Return the [x, y] coordinate for the center point of the cell that contains the specified text.  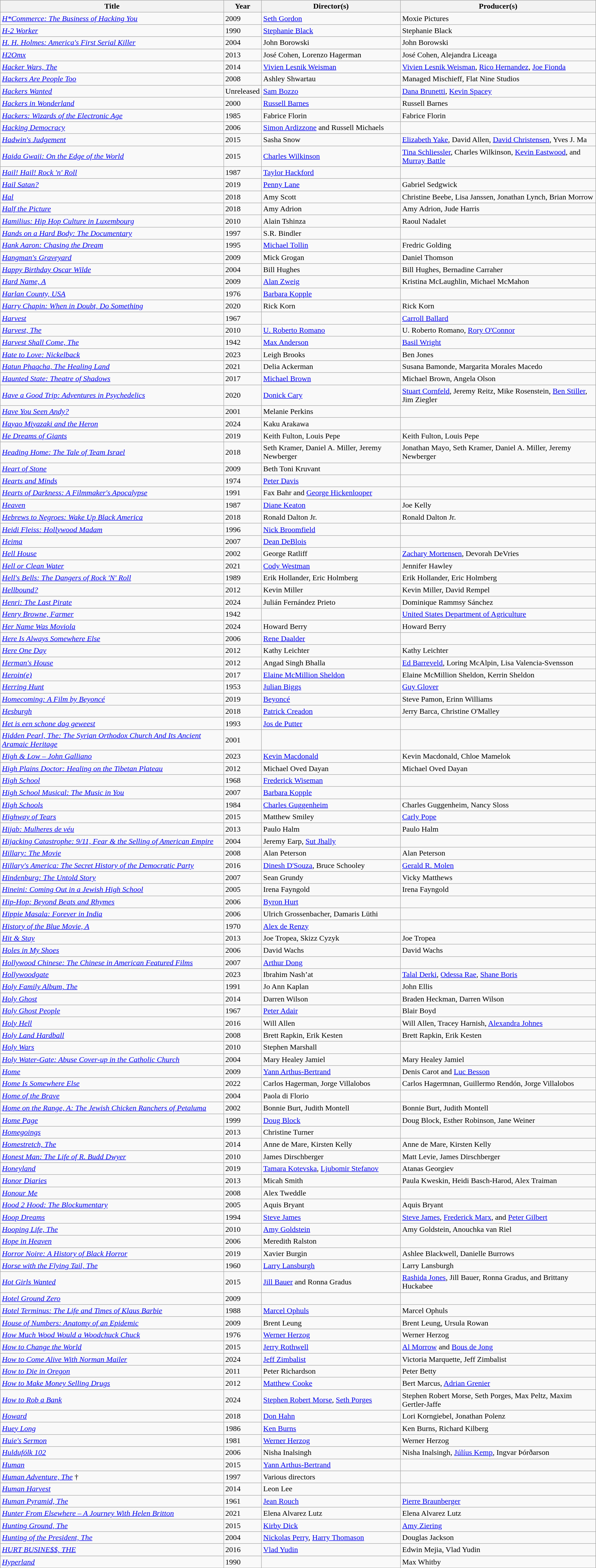
2022 [243, 1084]
Hell's Bells: The Dangers of Rock 'N' Roll [112, 578]
Byron Hurt [331, 902]
Amy Adrion, Jude Harris [498, 209]
Vlad Yudin [331, 1550]
Hunting of the President, The [112, 1537]
Melanie Perkins [331, 412]
José Cohen, Alejandra Liceaga [498, 55]
Hunting Ground, The [112, 1525]
John Ellis [498, 987]
Peter Betty [498, 1371]
How to Come Alive With Norman Mailer [112, 1359]
1960 [243, 1266]
Kevin Miller [331, 590]
Douglas Jackson [498, 1537]
Dean DeBlois [331, 541]
Hidden Pearl, The: The Syrian Orthodox Church And Its Ancient Aramaic Heritage [112, 740]
Harvest Shall Come, The [112, 342]
Jonathan Mayo, Seth Kramer, Daniel A. Miller, Jeremy Newberger [498, 452]
Homegoings [112, 1132]
Herring Hunt [112, 687]
1968 [243, 781]
Charles Guggenheim [331, 805]
Hard Name, A [112, 282]
Hollywoodgate [112, 975]
Half the Picture [112, 209]
Sam Bozzo [331, 91]
H*Commerce: The Business of Hacking You [112, 18]
Julian Biggs [331, 687]
High School Musical: The Music in You [112, 793]
Diane Keaton [331, 505]
1995 [243, 245]
Hotel Ground Zero [112, 1298]
Human Adventure, The † [112, 1477]
Hackers: Wizards of the Electronic Age [112, 115]
Hate to Love: Nickelback [112, 355]
Kevin Miller, David Rempel [498, 590]
How to Make Money Selling Drugs [112, 1384]
Rashida Jones, Jill Bauer, Ronna Gradus, and Brittany Huckabee [498, 1282]
Howard [112, 1416]
Donick Cary [331, 395]
Hatun Phaqcha, The Healing Land [112, 367]
Hit & Stay [112, 938]
Elaine McMillion Sheldon [331, 675]
Hands on a Hard Body: The Documentary [112, 233]
Daniel Thomson [498, 257]
Huldufólk 102 [112, 1453]
Hoop Dreams [112, 1217]
Seth Gordon [331, 18]
H2Omx [112, 55]
Hot Girls Wanted [112, 1282]
Michael Brown [331, 379]
Holy Ghost People [112, 1011]
Hail Satan? [112, 185]
Alain Tshinza [331, 221]
Amy Ziering [498, 1525]
Stephen Marshall [331, 1047]
Kristina McLaughlin, Michael McMahon [498, 282]
Hank Aaron: Chasing the Dream [112, 245]
Joe Tropea [498, 938]
Vivien Lesnik Weisman, Rico Hernandez, Joe Fionda [498, 67]
Don Hahn [331, 1416]
High & Low – John Galliano [112, 756]
José Cohen, Lorenzo Hagerman [331, 55]
Ed Barreveld, Loring McAlpin, Lisa Valencia-Svensson [498, 663]
Braden Heckman, Darren Wilson [498, 999]
Human [112, 1465]
Taylor Hackford [331, 173]
Henri: The Last Pirate [112, 602]
Het is een schone dag geweest [112, 723]
Beyoncé [331, 699]
Pierre Braunberger [498, 1501]
Hackers in Wonderland [112, 103]
Holy Wars [112, 1047]
Jo Ann Kaplan [331, 987]
Michael Tollin [331, 245]
Leigh Brooks [331, 355]
1999 [243, 1120]
Hyperland [112, 1562]
Stephen Robert Morse, Seth Porges [331, 1400]
United States Department of Agriculture [498, 614]
Happy Birthday Oscar Wilde [112, 270]
Hearts of Darkness: A Filmmaker's Apocalypse [112, 493]
Leon Lee [331, 1489]
History of the Blue Movie, A [112, 926]
Home on the Range, A: The Jewish Chicken Ranchers of Petaluma [112, 1108]
Heading Home: The Tale of Team Israel [112, 452]
Holy Family Album, The [112, 987]
Heima [112, 541]
Jill Bauer and Ronna Gradus [331, 1282]
Hip-Hop: Beyond Beats and Rhymes [112, 902]
Bill Hughes, Bernadine Carraher [498, 270]
Joe Kelly [498, 505]
Various directors [331, 1477]
Sasha Snow [331, 140]
Human Pyramid, The [112, 1501]
Hope in Heaven [112, 1241]
Heroin(e) [112, 675]
Elizabeth Yake, David Allen, David Christensen, Yves J. Ma [498, 140]
Hackers Are People Too [112, 79]
Dominique Rammsy Sánchez [498, 602]
Vivien Lesnik Weisman [331, 67]
Harvest, The [112, 330]
High Schools [112, 805]
1953 [243, 687]
Hal [112, 197]
U. Roberto Romano [331, 330]
Patrick Creadon [331, 711]
Simon Ardizzone and Russell Michaels [331, 127]
2000 [243, 103]
Bill Hughes [331, 270]
Hijab: Mulheres de véu [112, 829]
Julián Fernández Prieto [331, 602]
1974 [243, 481]
Alex Tweddle [331, 1193]
Horror Noire: A History of Black Horror [112, 1254]
Vicky Matthews [498, 878]
Hearts and Minds [112, 481]
Huie's Sermon [112, 1441]
Charles Guggenheim, Nancy Sloss [498, 805]
Amy Goldstein, Anouchka van Riel [498, 1229]
Holy Ghost [112, 999]
Huey Long [112, 1428]
Hell House [112, 553]
Will Allen, Tracey Harnish, Alexandra Johnes [498, 1023]
Fax Bahr and George Hickenlooper [331, 493]
Human Harvest [112, 1489]
Moxie Pictures [498, 18]
Lori Korngiebel, Jonathan Polenz [498, 1416]
Herman's House [112, 663]
Michael Brown, Angela Olson [498, 379]
Jerry Rothwell [331, 1347]
Mick Grogan [331, 257]
HURT BUSINE$$, THE [112, 1550]
Amy Scott [331, 197]
Peter Richardson [331, 1371]
Carlos Hagermnan, Guillermo Rendón, Jorge Villalobos [498, 1084]
Ken Burns [331, 1428]
Guy Glover [498, 687]
James Dirschberger [331, 1156]
Hotel Terminus: The Life and Times of Klaus Barbie [112, 1311]
1981 [243, 1441]
Stephen Robert Morse, Seth Porges, Max Peltz, Maxim Gertler-Jaffe [498, 1400]
Raoul Nadalet [498, 221]
Her Name Was Moviola [112, 626]
Delia Ackerman [331, 367]
Joe Tropea, Skizz Cyzyk [331, 938]
Penny Lane [331, 185]
Hijacking Catastrophe: 9/11, Fear & the Selling of American Empire [112, 841]
How to Rob a Bank [112, 1400]
Hunter From Elsewhere – A Journey With Helen Britton [112, 1513]
Angad Singh Bhalla [331, 663]
Jeff Zimbalist [331, 1359]
Home [112, 1072]
Homecoming: A Film by Beyoncé [112, 699]
Alan Zweig [331, 282]
S.R. Bindler [331, 233]
Home Is Somewhere Else [112, 1084]
Highway of Tears [112, 817]
Christine Turner [331, 1132]
Hamilius: Hip Hop Culture in Luxembourg [112, 221]
Producer(s) [498, 6]
How to Die in Oregon [112, 1371]
Honest Man: The Life of R. Budd Dwyer [112, 1156]
Amy Goldstein [331, 1229]
Christine Beebe, Lisa Janssen, Jonathan Lynch, Brian Morrow [498, 197]
Matt Levie, James Dirschberger [498, 1156]
High School [112, 781]
Micah Smith [331, 1181]
Paula Kweskin, Heidi Basch-Harod, Alex Traiman [498, 1181]
1984 [243, 805]
Doug Block [331, 1120]
Home of the Brave [112, 1096]
Homestretch, The [112, 1144]
1970 [243, 926]
Edwin Mejia, Vlad Yudin [498, 1550]
Hollywood Chinese: The Chinese in American Featured Films [112, 963]
Here One Day [112, 651]
Heaven [112, 505]
Kaku Arakawa [331, 424]
Steve Pamon, Erinn Williams [498, 699]
George Ratliff [331, 553]
Hacker Wars, The [112, 67]
Darren Wilson [331, 999]
1993 [243, 723]
Hillary: The Movie [112, 853]
Jennifer Hawley [498, 566]
1989 [243, 578]
Max Anderson [331, 342]
Hippie Masala: Forever in India [112, 914]
1961 [243, 1501]
Beth Toni Kruvant [331, 469]
H. H. Holmes: America's First Serial Killer [112, 43]
Hangman's Graveyard [112, 257]
Heidi Fleiss: Hollywood Madam [112, 529]
Gabriel Sedgwick [498, 185]
H-2 Worker [112, 31]
Ben Jones [498, 355]
Victoria Marquette, Jeff Zimbalist [498, 1359]
Carly Pope [498, 817]
Ashlee Blackwell, Danielle Burrows [498, 1254]
Hackers Wanted [112, 91]
Hesburgh [112, 711]
Tamara Kotevska, Ljubomir Stefanov [331, 1169]
Ulrich Grossenbacher, Damaris Lüthi [331, 914]
Blair Boyd [498, 1011]
How Much Wood Would a Woodchuck Chuck [112, 1335]
Hayao Miyazaki and the Heron [112, 424]
Matthew Cooke [331, 1384]
1986 [243, 1428]
Harry Chapin: When in Doubt, Do Something [112, 306]
Kevin Macdonald, Chloe Mamelok [498, 756]
Ken Burns, Richard Kilberg [498, 1428]
Dinesh D'Souza, Bruce Schooley [331, 865]
Nickolas Perry, Harry Thomason [331, 1537]
Sean Grundy [331, 878]
Harvest [112, 318]
Holy Water-Gate: Abuse Cover-up in the Catholic Church [112, 1059]
2011 [243, 1371]
Hadwin's Judgement [112, 140]
Hineini: Coming Out in a Jewish High School [112, 890]
Brent Leung, Ursula Rowan [498, 1323]
Steve James, Frederick Marx, and Peter Gilbert [498, 1217]
Honor Diaries [112, 1181]
Ibrahim Nash’at [331, 975]
Carroll Ballard [498, 318]
Stuart Cornfeld, Jeremy Reitz, Mike Rosenstein, Ben Stiller, Jim Ziegler [498, 395]
Elaine McMillion Sheldon, Kerrin Sheldon [498, 675]
Have You Seen Andy? [112, 412]
Nisha Inalsingh [331, 1453]
Peter Davis [331, 481]
House of Numbers: Anatomy of an Epidemic [112, 1323]
Hail! Hail! Rock 'n' Roll [112, 173]
Alex de Renzy [331, 926]
Home Page [112, 1120]
Hacking Democracy [112, 127]
Kirby Dick [331, 1525]
Paola di Florio [331, 1096]
Kevin Macdonald [331, 756]
Cody Westman [331, 566]
Here Is Always Somewhere Else [112, 639]
Talal Derki, Odessa Rae, Shane Boris [498, 975]
Xavier Burgin [331, 1254]
Holy Land Hardball [112, 1035]
Carlos Hagerman, Jorge Villalobos [331, 1084]
Holes in My Shoes [112, 950]
How to Change the World [112, 1347]
Hood 2 Hood: The Blockumentary [112, 1205]
Horse with the Flying Tail, The [112, 1266]
Peter Adair [331, 1011]
Holy Hell [112, 1023]
Year [243, 6]
Heart of Stone [112, 469]
Meredith Ralston [331, 1241]
Matthew Smiley [331, 817]
Susana Bamonde, Margarita Morales Macedo [498, 367]
Hellbound? [112, 590]
He Dreams of Giants [112, 436]
Jerry Barca, Christine O'Malley [498, 711]
Jean Rouch [331, 1501]
Will Allen [331, 1023]
Arthur Dong [331, 963]
Jos de Putter [331, 723]
Max Whitby [498, 1562]
1985 [243, 115]
Have a Good Trip: Adventures in Psychedelics [112, 395]
Hillary's America: The Secret History of the Democratic Party [112, 865]
1994 [243, 1217]
Denis Carot and Luc Besson [498, 1072]
Director(s) [331, 6]
Unreleased [243, 91]
Amy Adrion [331, 209]
Honour Me [112, 1193]
Nick Broomfield [331, 529]
1996 [243, 529]
High Plains Doctor: Healing on the Tibetan Plateau [112, 768]
Hebrews to Negroes: Wake Up Black America [112, 517]
Steve James [331, 1217]
1988 [243, 1311]
Harlan County, USA [112, 294]
Hindenburg: The Untold Story [112, 878]
Henry Browne, Farmer [112, 614]
Honeyland [112, 1169]
Bert Marcus, Adrian Grenier [498, 1384]
Haunted State: Theatre of Shadows [112, 379]
Nisha Inalsingh, Júlíus Kemp, Ingvar Þórðarson [498, 1453]
Brent Leung [331, 1323]
Tina Schliessler, Charles Wilkinson, Kevin Eastwood, and Murray Battle [498, 156]
Title [112, 6]
Ashley Shwartau [331, 79]
Jeremy Earp, Sut Jhally [331, 841]
Managed Mischieff, Flat Nine Studios [498, 79]
Al Morrow and Bous de Jong [498, 1347]
Basil Wright [498, 342]
Hell or Clean Water [112, 566]
Haida Gwaii: On the Edge of the World [112, 156]
Hooping Life, The [112, 1229]
U. Roberto Romano, Rory O'Connor [498, 330]
Frederick Wiseman [331, 781]
Rene Daalder [331, 639]
Seth Kramer, Daniel A. Miller, Jeremy Newberger [331, 452]
Atanas Georgiev [498, 1169]
Doug Block, Esther Robinson, Jane Weiner [498, 1120]
Fredric Golding [498, 245]
Dana Brunetti, Kevin Spacey [498, 91]
Zachary Mortensen, Devorah DeVries [498, 553]
Charles Wilkinson [331, 156]
Gerald R. Molen [498, 865]
